Output the (X, Y) coordinate of the center of the cell containing the given text.  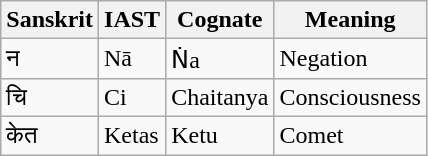
IAST (132, 20)
चि (50, 97)
Chaitanya (220, 97)
Ketu (220, 135)
Ci (132, 97)
Negation (350, 59)
केत (50, 135)
Cognate (220, 20)
Ketas (132, 135)
Ṅa (220, 59)
Sanskrit (50, 20)
Consciousness (350, 97)
न (50, 59)
Meaning (350, 20)
Nā (132, 59)
Comet (350, 135)
